From the cell containing the given text, extract its center point as (X, Y) coordinate. 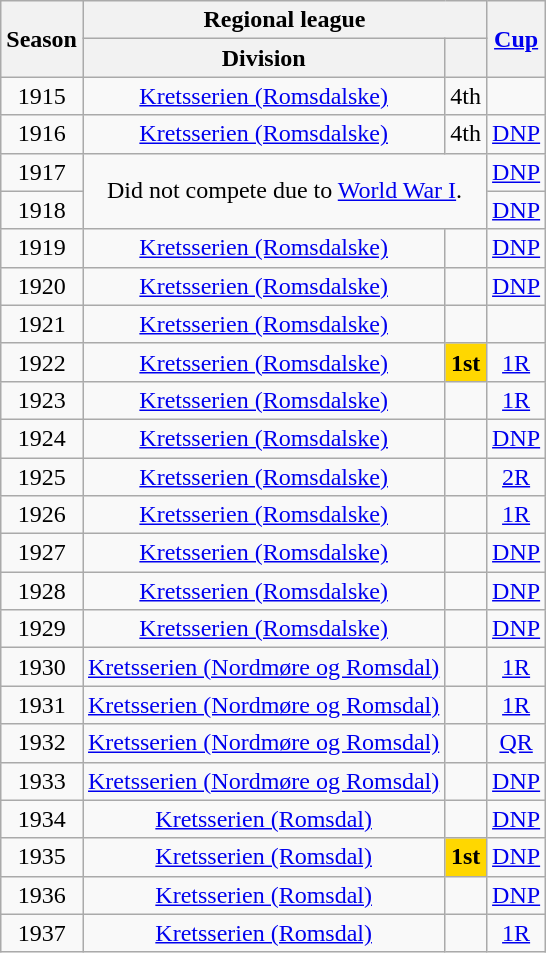
1933 (42, 781)
Division (263, 58)
2R (516, 477)
1921 (42, 324)
1918 (42, 210)
1932 (42, 743)
1923 (42, 400)
Season (42, 39)
1924 (42, 438)
1928 (42, 591)
1931 (42, 705)
QR (516, 743)
1936 (42, 895)
1917 (42, 172)
1916 (42, 134)
1915 (42, 96)
1937 (42, 933)
1926 (42, 515)
1929 (42, 629)
1920 (42, 286)
1925 (42, 477)
Cup (516, 39)
1934 (42, 819)
1927 (42, 553)
1922 (42, 362)
Regional league (284, 20)
1930 (42, 667)
1919 (42, 248)
1935 (42, 857)
Did not compete due to World War I. (284, 191)
